Determine the (x, y) coordinate at the center of the cell enclosing the given text.  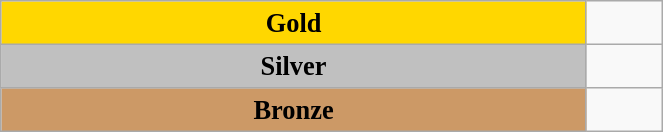
Gold (294, 22)
Silver (294, 66)
Bronze (294, 109)
